Provide the [X, Y] coordinate of the cell's center where the given text is located.  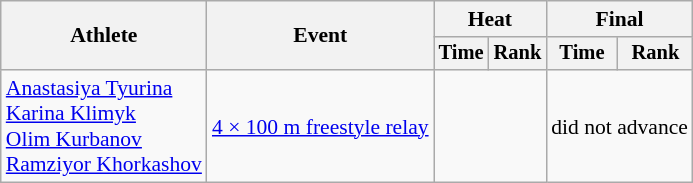
Final [620, 19]
Anastasiya TyurinaKarina KlimykOlim KurbanovRamziyor Khorkashov [104, 126]
Athlete [104, 36]
Heat [490, 19]
Event [320, 36]
did not advance [620, 126]
4 × 100 m freestyle relay [320, 126]
